Determine the (X, Y) coordinate at the center of the cell enclosing the given text.  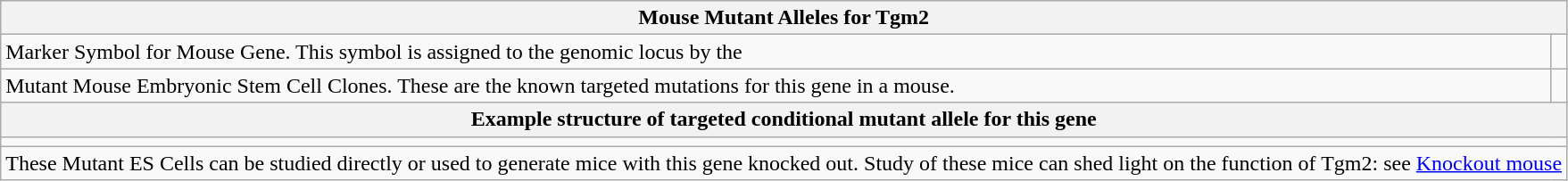
Marker Symbol for Mouse Gene. This symbol is assigned to the genomic locus by the (776, 52)
Mouse Mutant Alleles for Tgm2 (784, 18)
Mutant Mouse Embryonic Stem Cell Clones. These are the known targeted mutations for this gene in a mouse. (776, 86)
Example structure of targeted conditional mutant allele for this gene (784, 119)
